Return (X, Y) of the center of cell containing provided text 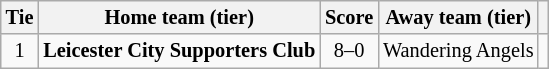
Away team (tier) (458, 17)
1 (20, 51)
Home team (tier) (179, 17)
Leicester City Supporters Club (179, 51)
Score (349, 17)
8–0 (349, 51)
Wandering Angels (458, 51)
Tie (20, 17)
